Return [X, Y] of the center of cell containing provided text 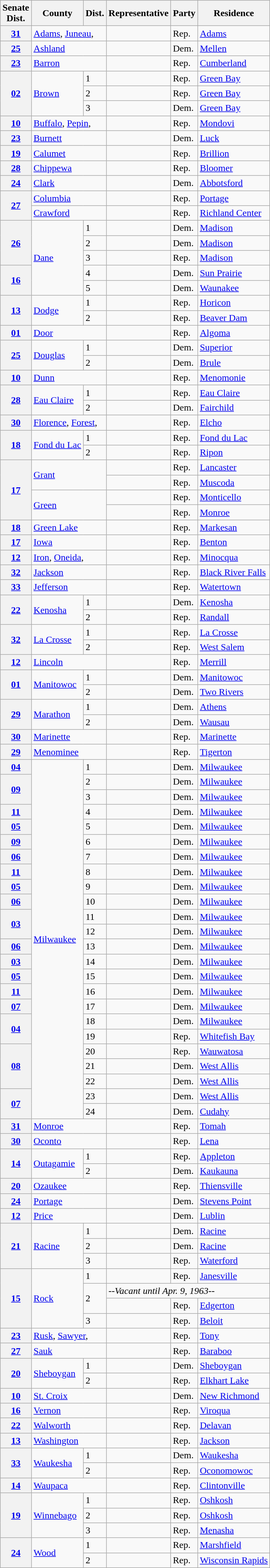
Rock [57, 1298]
Waupaca [69, 1485]
Crawford [69, 213]
Jefferson [69, 587]
Markesan [234, 527]
Ozaukee [69, 1186]
Richland Center [234, 213]
Adams, Juneau, [69, 33]
St. Croix [69, 1396]
Lublin [234, 1216]
Elkhart Lake [234, 1380]
Superior [234, 348]
Clark [69, 183]
Sauk [69, 1351]
Beaver Dam [234, 318]
Stevens Point [234, 1201]
Cudahy [234, 1111]
Buffalo, Pepin, [69, 123]
Elcho [234, 422]
Burnett [69, 138]
Wood [57, 1553]
West Salem [234, 647]
Sun Prairie [234, 273]
Calumet [69, 153]
Abbotsford [234, 183]
Barron [69, 63]
08 [16, 1066]
Wauwatosa [234, 1051]
02 [16, 93]
Edgerton [234, 1306]
Watertown [234, 587]
Black River Falls [234, 572]
Luck [234, 138]
Tigerton [234, 752]
Janesville [234, 1276]
Door [69, 333]
Residence [234, 13]
Menomonie [234, 378]
Clintonville [234, 1485]
Marathon [57, 715]
Benton [234, 542]
Price [69, 1216]
26 [16, 243]
Merrill [234, 662]
Douglas [57, 355]
Walworth [69, 1426]
6 [95, 842]
Dane [57, 258]
Fairchild [234, 407]
Iowa [69, 542]
Chippewa [69, 168]
Randall [234, 617]
Iron, Oneida, [69, 557]
Adams [234, 33]
9 [95, 886]
Thiensville [234, 1186]
Brule [234, 363]
Whitefish Bay [234, 1036]
Green Lake [69, 527]
Washington [69, 1441]
Wausau [234, 722]
8 [95, 872]
Two Rivers [234, 692]
Bloomer [234, 168]
Minocqua [234, 557]
Winnebago [57, 1515]
Florence, Forest, [69, 422]
Waterford [234, 1261]
Vernon [69, 1411]
Waunakee [234, 288]
Wisconsin Rapids [234, 1560]
Rusk, Sawyer, [69, 1336]
Appleton [234, 1156]
Mellen [234, 48]
Horicon [234, 303]
New Richmond [234, 1396]
Athens [234, 707]
Kaukauna [234, 1171]
Baraboo [234, 1351]
Brown [57, 93]
Viroqua [234, 1411]
Monticello [234, 497]
Ripon [234, 453]
Columbia [69, 198]
Brillion [234, 153]
Grant [69, 475]
Beloit [234, 1321]
Algoma [234, 333]
Tomah [234, 1126]
Cumberland [234, 63]
Party [184, 13]
Dunn [69, 378]
Oconto [69, 1141]
Tony [234, 1336]
Lancaster [234, 468]
Marshfield [234, 1545]
Menasha [234, 1530]
Ashland [69, 48]
Dodge [57, 310]
Mondovi [234, 123]
7 [95, 857]
Outagamie [57, 1163]
SenateDist. [16, 13]
Lincoln [69, 662]
Muscoda [234, 483]
Dist. [95, 13]
Delavan [234, 1426]
County [57, 13]
Oconomowoc [234, 1470]
Green [69, 505]
--Vacant until Apr. 9, 1963-- [188, 1291]
Representative [139, 13]
Menominee [69, 752]
Lena [234, 1141]
